From the cell containing the given text, extract its center point as [x, y] coordinate. 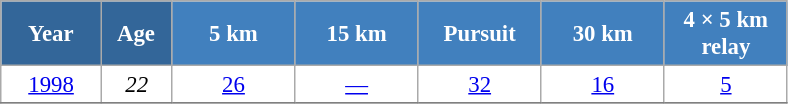
Pursuit [480, 34]
Year [52, 34]
— [356, 85]
15 km [356, 34]
Age [136, 34]
30 km [602, 34]
32 [480, 85]
1998 [52, 85]
5 km [234, 34]
22 [136, 85]
4 × 5 km relay [726, 34]
26 [234, 85]
16 [602, 85]
5 [726, 85]
